For the text-containing cell, return its midpoint in [x, y] coordinate format. 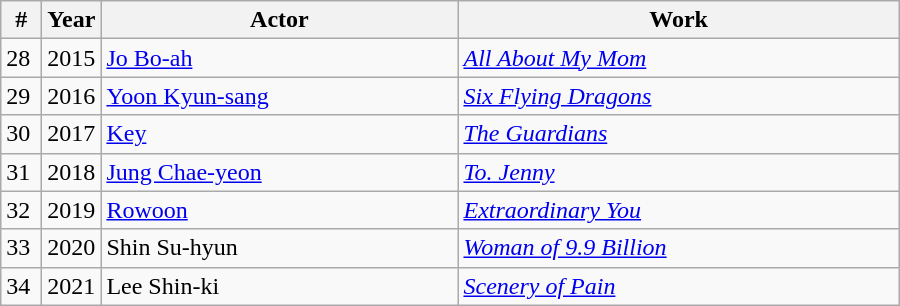
Scenery of Pain [678, 286]
2019 [72, 210]
Work [678, 20]
31 [22, 172]
All About My Mom [678, 58]
Key [280, 134]
28 [22, 58]
2017 [72, 134]
2020 [72, 248]
Year [72, 20]
30 [22, 134]
32 [22, 210]
Shin Su-hyun [280, 248]
Jo Bo-ah [280, 58]
Extraordinary You [678, 210]
To. Jenny [678, 172]
34 [22, 286]
29 [22, 96]
Woman of 9.9 Billion [678, 248]
2018 [72, 172]
2015 [72, 58]
Yoon Kyun-sang [280, 96]
Actor [280, 20]
Jung Chae-yeon [280, 172]
Six Flying Dragons [678, 96]
# [22, 20]
33 [22, 248]
Rowoon [280, 210]
2016 [72, 96]
Lee Shin-ki [280, 286]
2021 [72, 286]
The Guardians [678, 134]
